Search for the cell housing the specified text and yield its (X, Y) center coordinate. 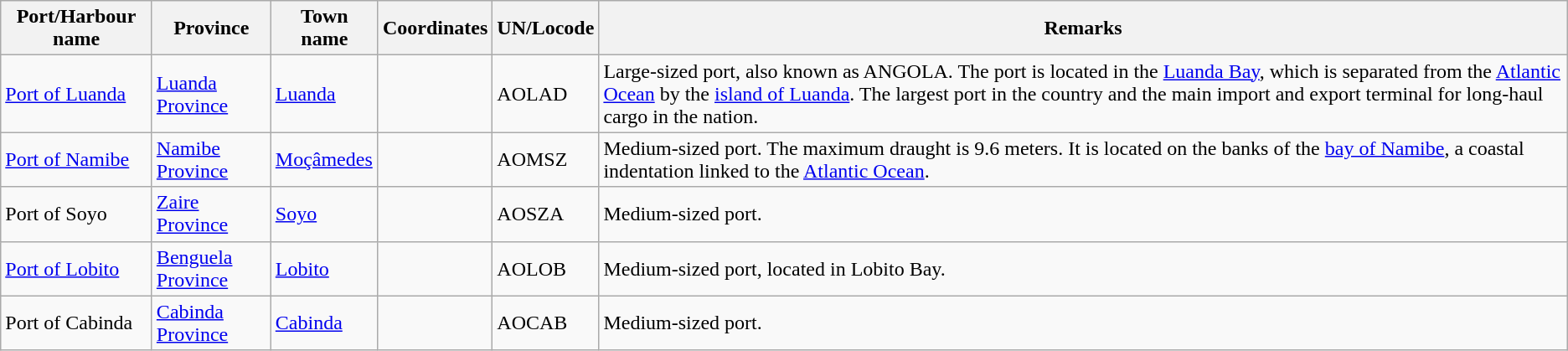
Namibe Province (211, 159)
AOLAD (546, 94)
Port/Harbour name (77, 28)
Zaire Province (211, 214)
AOMSZ (546, 159)
Town name (324, 28)
Port of Soyo (77, 214)
Benguela Province (211, 268)
Coordinates (435, 28)
Port of Lobito (77, 268)
AOCAB (546, 323)
Province (211, 28)
Soyo (324, 214)
Port of Namibe (77, 159)
Luanda (324, 94)
Luanda Province (211, 94)
AOSZA (546, 214)
Port of Luanda (77, 94)
Cabinda Province (211, 323)
Lobito (324, 268)
UN/Locode (546, 28)
Cabinda (324, 323)
Medium-sized port, located in Lobito Bay. (1083, 268)
Remarks (1083, 28)
Moçâmedes (324, 159)
Port of Cabinda (77, 323)
AOLOB (546, 268)
